Search for the cell housing the specified text and yield its [X, Y] center coordinate. 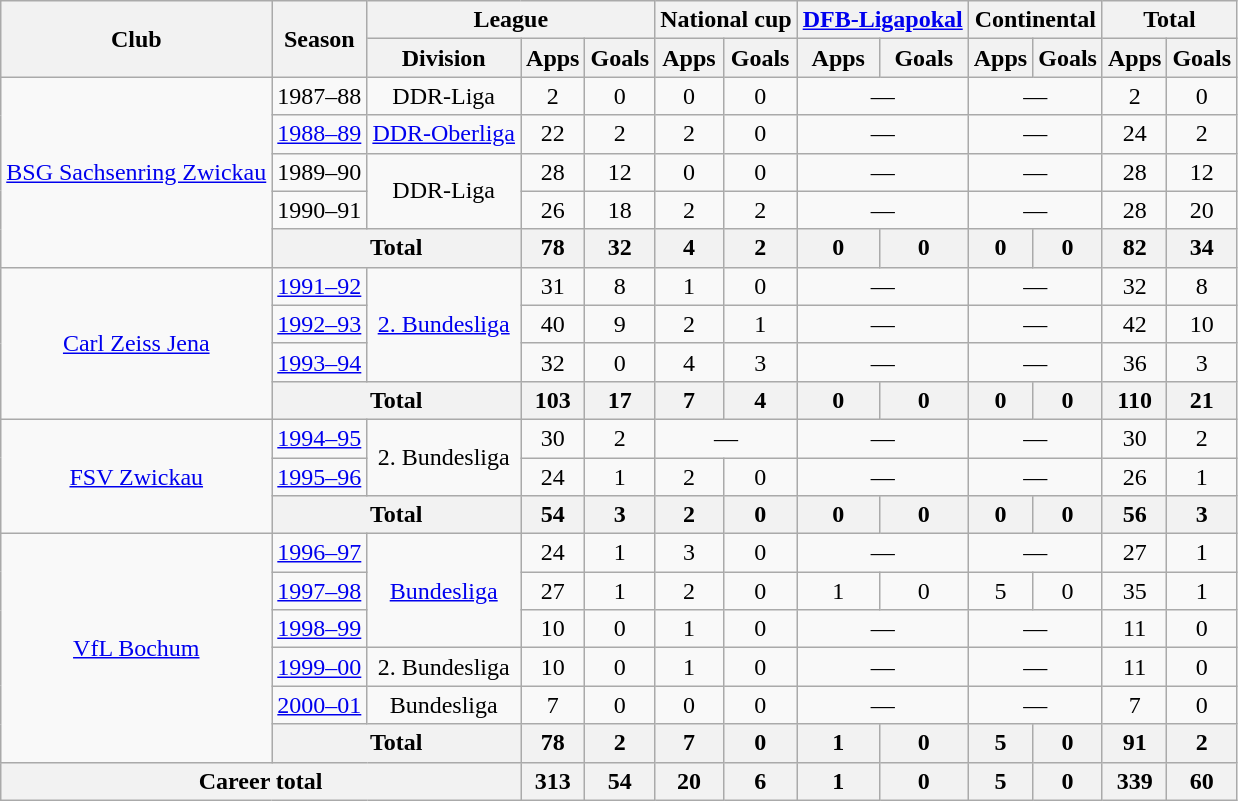
1990–91 [320, 210]
17 [620, 400]
National cup [726, 20]
FSV Zwickau [136, 476]
6 [760, 781]
Carl Zeiss Jena [136, 343]
60 [1202, 781]
Continental [1035, 20]
103 [553, 400]
313 [553, 781]
42 [1134, 324]
1995–96 [320, 477]
VfL Bochum [136, 648]
22 [553, 134]
1996–97 [320, 553]
1999–00 [320, 667]
DFB-Ligapokal [882, 20]
DDR-Oberliga [444, 134]
21 [1202, 400]
110 [1134, 400]
56 [1134, 515]
1993–94 [320, 362]
1992–93 [320, 324]
1989–90 [320, 172]
40 [553, 324]
1988–89 [320, 134]
1987–88 [320, 96]
Season [320, 39]
Club [136, 39]
18 [620, 210]
Division [444, 58]
2000–01 [320, 705]
League [511, 20]
36 [1134, 362]
1994–95 [320, 438]
91 [1134, 743]
BSG Sachsenring Zwickau [136, 172]
34 [1202, 248]
339 [1134, 781]
9 [620, 324]
1991–92 [320, 286]
31 [553, 286]
35 [1134, 591]
1997–98 [320, 591]
82 [1134, 248]
Career total [261, 781]
1998–99 [320, 629]
